From the cell containing the given text, extract its center point as [X, Y] coordinate. 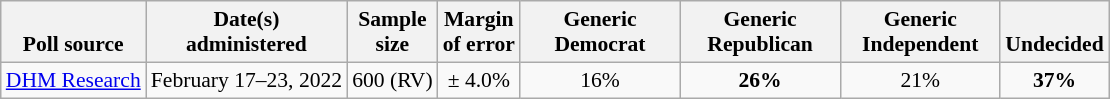
21% [920, 80]
16% [600, 80]
GenericRepublican [760, 32]
GenericDemocrat [600, 32]
Marginof error [479, 32]
February 17–23, 2022 [246, 80]
Undecided [1054, 32]
Samplesize [392, 32]
DHM Research [74, 80]
600 (RV) [392, 80]
Date(s)administered [246, 32]
26% [760, 80]
GenericIndependent [920, 32]
Poll source [74, 32]
± 4.0% [479, 80]
37% [1054, 80]
